Scan for the cell matching the given text and deliver its [x, y] coordinate at center. 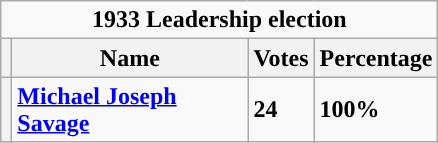
100% [376, 110]
24 [281, 110]
Name [130, 58]
Michael Joseph Savage [130, 110]
Votes [281, 58]
1933 Leadership election [220, 20]
Percentage [376, 58]
